Search for the cell housing the specified text and yield its (X, Y) center coordinate. 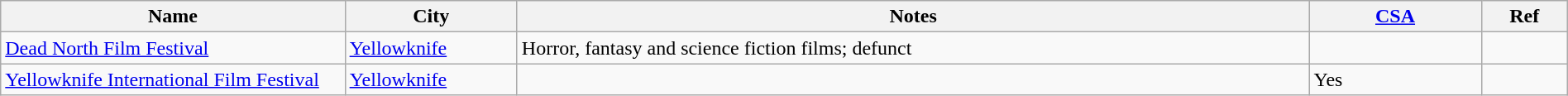
Horror, fantasy and science fiction films; defunct (913, 48)
Yellowknife International Film Festival (173, 79)
Yes (1395, 79)
Ref (1524, 17)
Notes (913, 17)
Dead North Film Festival (173, 48)
CSA (1395, 17)
Name (173, 17)
City (431, 17)
